Return (X, Y) of the center of cell containing provided text 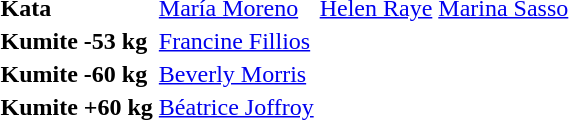
Beverly Morris (236, 74)
Francine Fillios (236, 41)
